Locate the cell with the specified text and output its (X, Y) center coordinate. 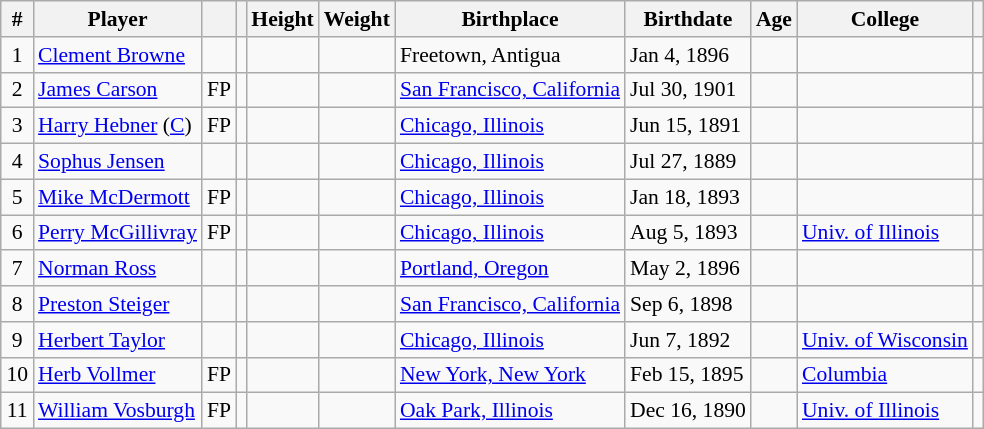
Jun 7, 1892 (688, 340)
Jun 15, 1891 (688, 126)
Herb Vollmer (118, 375)
Jan 4, 1896 (688, 55)
Univ. of Wisconsin (885, 340)
Age (774, 19)
New York, New York (510, 375)
# (17, 19)
Feb 15, 1895 (688, 375)
3 (17, 126)
Harry Hebner (C) (118, 126)
Freetown, Antigua (510, 55)
Jan 18, 1893 (688, 197)
James Carson (118, 90)
10 (17, 375)
Clement Browne (118, 55)
Perry McGillivray (118, 233)
5 (17, 197)
Aug 5, 1893 (688, 233)
Sophus Jensen (118, 162)
2 (17, 90)
Dec 16, 1890 (688, 411)
Jul 30, 1901 (688, 90)
Birthplace (510, 19)
May 2, 1896 (688, 269)
Weight (357, 19)
Player (118, 19)
11 (17, 411)
Columbia (885, 375)
Birthdate (688, 19)
6 (17, 233)
Sep 6, 1898 (688, 304)
7 (17, 269)
College (885, 19)
Height (282, 19)
William Vosburgh (118, 411)
Mike McDermott (118, 197)
4 (17, 162)
Herbert Taylor (118, 340)
8 (17, 304)
Oak Park, Illinois (510, 411)
Preston Steiger (118, 304)
Norman Ross (118, 269)
1 (17, 55)
9 (17, 340)
Jul 27, 1889 (688, 162)
Portland, Oregon (510, 269)
